Locate the cell with the specified text and output its [x, y] center coordinate. 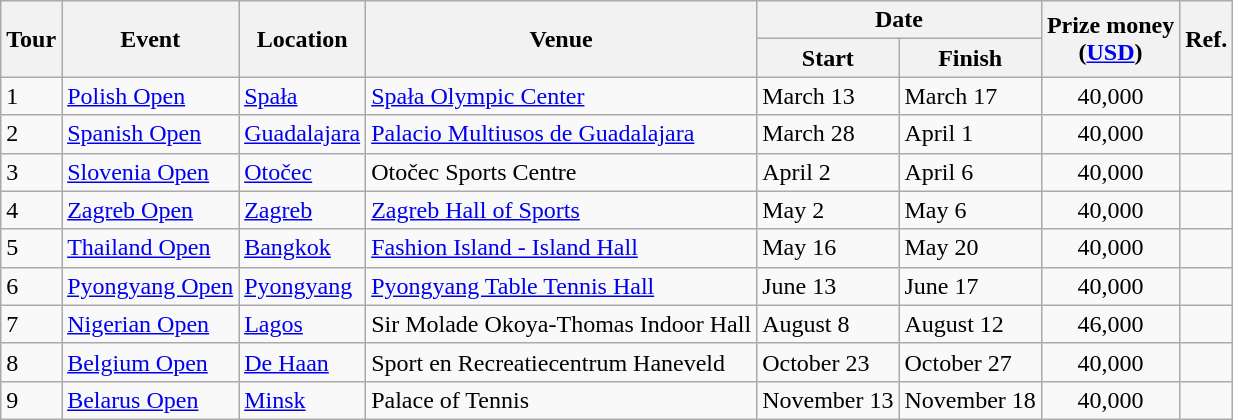
Ref. [1206, 39]
Spanish Open [150, 134]
Pyongyang [302, 286]
August 8 [828, 324]
Tour [32, 39]
March 28 [828, 134]
May 16 [828, 248]
Location [302, 39]
Thailand Open [150, 248]
Lagos [302, 324]
Event [150, 39]
Slovenia Open [150, 172]
3 [32, 172]
6 [32, 286]
May 2 [828, 210]
Spała [302, 96]
Palace of Tennis [562, 400]
Date [900, 20]
November 13 [828, 400]
April 6 [970, 172]
46,000 [1110, 324]
2 [32, 134]
8 [32, 362]
Prize money (USD) [1110, 39]
Belgium Open [150, 362]
5 [32, 248]
June 13 [828, 286]
May 6 [970, 210]
Pyongyang Table Tennis Hall [562, 286]
April 2 [828, 172]
March 17 [970, 96]
March 13 [828, 96]
Sir Molade Okoya-Thomas Indoor Hall [562, 324]
April 1 [970, 134]
Zagreb [302, 210]
Bangkok [302, 248]
June 17 [970, 286]
Sport en Recreatiecentrum Haneveld [562, 362]
Otočec [302, 172]
Venue [562, 39]
October 27 [970, 362]
4 [32, 210]
Start [828, 58]
Pyongyang Open [150, 286]
Otočec Sports Centre [562, 172]
Spała Olympic Center [562, 96]
1 [32, 96]
Minsk [302, 400]
Nigerian Open [150, 324]
August 12 [970, 324]
7 [32, 324]
De Haan [302, 362]
Polish Open [150, 96]
Fashion Island - Island Hall [562, 248]
Belarus Open [150, 400]
November 18 [970, 400]
Finish [970, 58]
Zagreb Hall of Sports [562, 210]
Zagreb Open [150, 210]
May 20 [970, 248]
Palacio Multiusos de Guadalajara [562, 134]
Guadalajara [302, 134]
9 [32, 400]
October 23 [828, 362]
